Output the (x, y) coordinate of the center of the cell containing the given text.  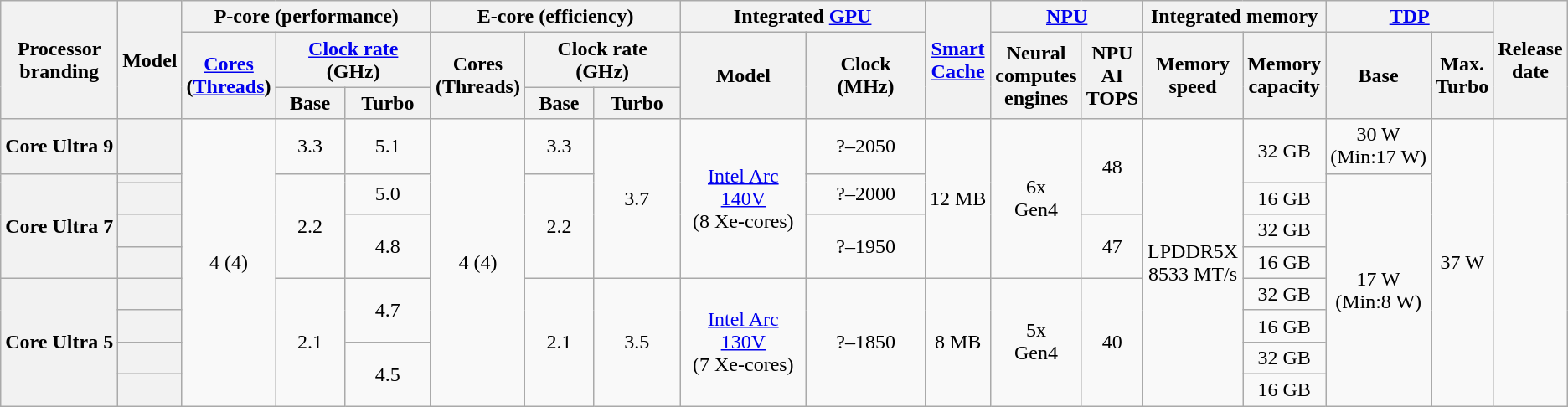
5.0 (387, 194)
48 (1112, 167)
6xGen4 (1036, 198)
Core Ultra 7 (59, 226)
LPDDR5X8533 MT/s (1193, 263)
30 W(Min:17 W) (1379, 146)
?–2000 (866, 194)
12 MB (957, 198)
P-core (performance) (307, 17)
40 (1112, 342)
3.7 (637, 198)
37 W (1462, 263)
17 W(Min:8 W) (1379, 290)
Intel Arc 140V(8 Xe-cores) (744, 198)
Clock (MHz) (866, 75)
8 MB (957, 342)
NPU (1067, 17)
?–2050 (866, 146)
Intel Arc 130V(7 Xe-cores) (744, 342)
Memoryspeed (1193, 75)
E-core (efficiency) (554, 17)
TDP (1410, 17)
3.5 (637, 342)
5xGen4 (1036, 342)
?–1850 (866, 342)
5.1 (387, 146)
Integrated GPU (802, 17)
Releasedate (1530, 60)
4.8 (387, 246)
Memorycapacity (1285, 75)
4.7 (387, 310)
SmartCache (957, 60)
?–1950 (866, 246)
Integrated memory (1235, 17)
Core Ultra 9 (59, 146)
Processorbranding (59, 60)
Neuralcomputesengines (1036, 75)
NPUAITOPS (1112, 75)
4.5 (387, 374)
Core Ultra 5 (59, 342)
47 (1112, 246)
Max.Turbo (1462, 75)
